Search for the cell housing the specified text and yield its [x, y] center coordinate. 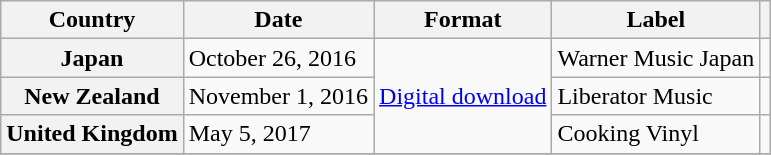
May 5, 2017 [278, 134]
United Kingdom [92, 134]
October 26, 2016 [278, 58]
Country [92, 20]
Date [278, 20]
Format [463, 20]
Japan [92, 58]
Digital download [463, 96]
Cooking Vinyl [656, 134]
Liberator Music [656, 96]
Label [656, 20]
New Zealand [92, 96]
Warner Music Japan [656, 58]
November 1, 2016 [278, 96]
